Search for the cell housing the specified text and yield its (x, y) center coordinate. 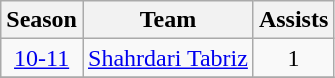
Season (42, 20)
1 (293, 58)
10-11 (42, 58)
Team (168, 20)
Assists (293, 20)
Shahrdari Tabriz (168, 58)
